Search for the cell housing the specified text and yield its (x, y) center coordinate. 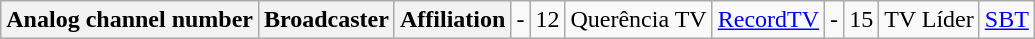
SBT (1006, 20)
Analog channel number (130, 20)
RecordTV (768, 20)
Affiliation (452, 20)
12 (548, 20)
Querência TV (638, 20)
TV Líder (930, 20)
Broadcaster (327, 20)
15 (862, 20)
